Find where the given text appears and provide that cell's center as (x, y) coordinate. 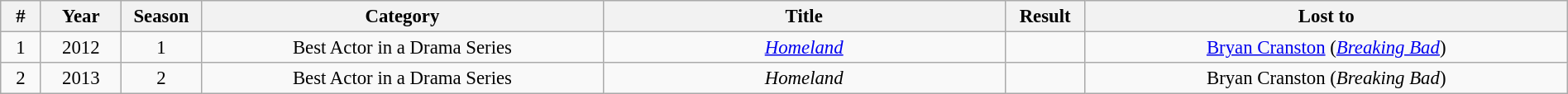
# (22, 16)
Result (1045, 16)
Year (81, 16)
2013 (81, 78)
Title (804, 16)
Season (160, 16)
Lost to (1327, 16)
Category (403, 16)
2012 (81, 48)
